Identify which cell holds the provided text, then report its (x, y) central coordinate. 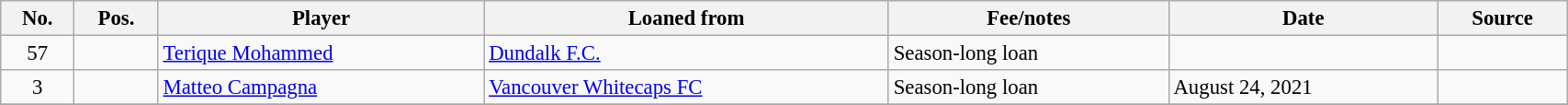
Fee/notes (1029, 18)
Dundalk F.C. (687, 53)
Terique Mohammed (321, 53)
Vancouver Whitecaps FC (687, 87)
No. (38, 18)
Pos. (116, 18)
Loaned from (687, 18)
3 (38, 87)
Date (1303, 18)
Player (321, 18)
57 (38, 53)
Source (1503, 18)
August 24, 2021 (1303, 87)
Matteo Campagna (321, 87)
